Return (X, Y) of the center of cell containing provided text 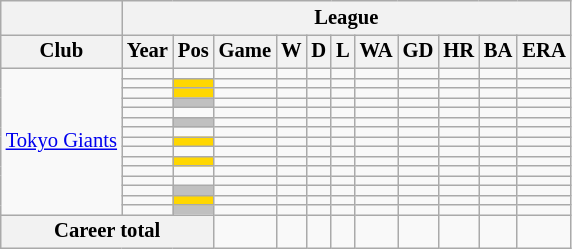
ERA (544, 51)
D (318, 51)
Tokyo Giants (62, 141)
Career total (108, 231)
BA (498, 51)
HR (458, 51)
WA (376, 51)
League (346, 17)
Game (245, 51)
Year (148, 51)
Club (62, 51)
Pos (194, 51)
GD (418, 51)
L (343, 51)
W (291, 51)
